From the cell containing the given text, extract its center point as [X, Y] coordinate. 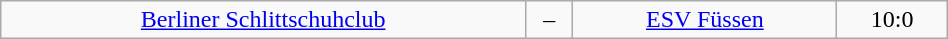
Berliner Schlittschuhclub [264, 20]
– [550, 20]
ESV Füssen [705, 20]
10:0 [892, 20]
